Extract the (x, y) coordinate from the center of the cell holding the provided text.  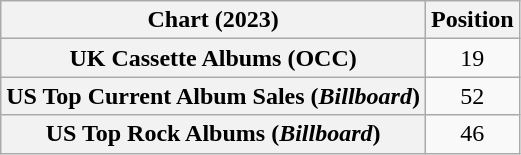
Position (472, 20)
US Top Rock Albums (Billboard) (214, 134)
46 (472, 134)
Chart (2023) (214, 20)
UK Cassette Albums (OCC) (214, 58)
19 (472, 58)
52 (472, 96)
US Top Current Album Sales (Billboard) (214, 96)
